Search for the cell housing the specified text and yield its [X, Y] center coordinate. 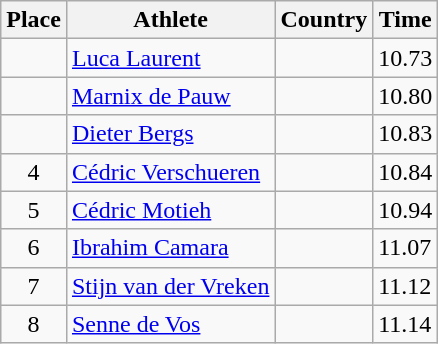
11.12 [406, 286]
Dieter Bergs [170, 134]
Country [324, 20]
Cédric Verschueren [170, 172]
11.14 [406, 324]
Time [406, 20]
6 [34, 248]
10.73 [406, 58]
Athlete [170, 20]
Place [34, 20]
8 [34, 324]
Stijn van der Vreken [170, 286]
Luca Laurent [170, 58]
10.94 [406, 210]
4 [34, 172]
Senne de Vos [170, 324]
7 [34, 286]
5 [34, 210]
Ibrahim Camara [170, 248]
10.84 [406, 172]
10.80 [406, 96]
11.07 [406, 248]
Marnix de Pauw [170, 96]
Cédric Motieh [170, 210]
10.83 [406, 134]
